Return the (X, Y) coordinate for the center point of the cell that contains the specified text.  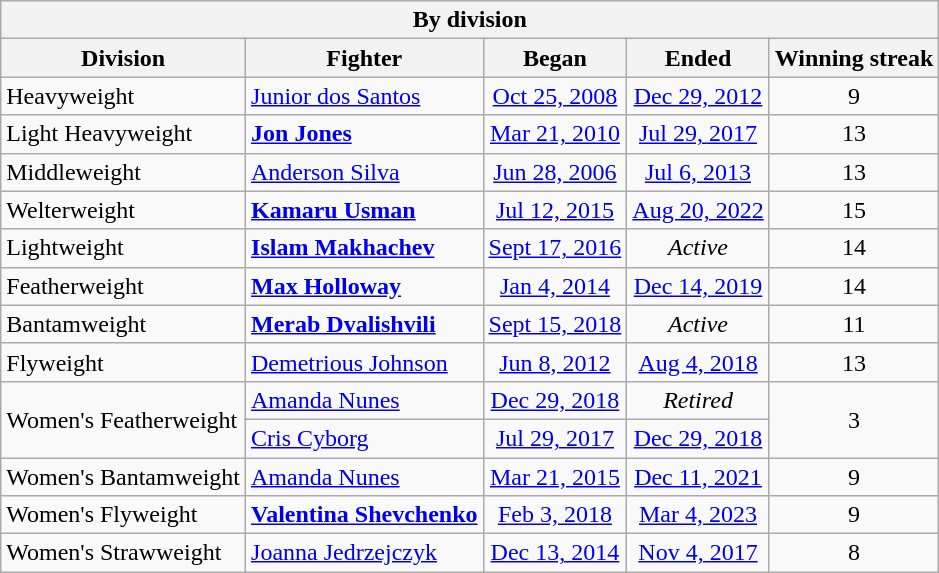
Nov 4, 2017 (698, 553)
Jun 28, 2006 (555, 172)
Heavyweight (124, 96)
Max Holloway (365, 286)
Retired (698, 400)
11 (854, 324)
Mar 21, 2010 (555, 134)
Jul 12, 2015 (555, 210)
Aug 20, 2022 (698, 210)
Demetrious Johnson (365, 362)
Sept 17, 2016 (555, 248)
Valentina Shevchenko (365, 515)
Women's Strawweight (124, 553)
Fighter (365, 58)
Jon Jones (365, 134)
Mar 4, 2023 (698, 515)
Oct 25, 2008 (555, 96)
Jul 6, 2013 (698, 172)
Jun 8, 2012 (555, 362)
Began (555, 58)
Women's Featherweight (124, 419)
Ended (698, 58)
Winning streak (854, 58)
Sept 15, 2018 (555, 324)
Feb 3, 2018 (555, 515)
By division (470, 20)
Islam Makhachev (365, 248)
Dec 13, 2014 (555, 553)
Women's Flyweight (124, 515)
Women's Bantamweight (124, 477)
Dec 11, 2021 (698, 477)
Kamaru Usman (365, 210)
Jan 4, 2014 (555, 286)
Featherweight (124, 286)
Light Heavyweight (124, 134)
Middleweight (124, 172)
Lightweight (124, 248)
Division (124, 58)
8 (854, 553)
3 (854, 419)
Mar 21, 2015 (555, 477)
Welterweight (124, 210)
Junior dos Santos (365, 96)
Anderson Silva (365, 172)
Aug 4, 2018 (698, 362)
Joanna Jedrzejczyk (365, 553)
Cris Cyborg (365, 438)
Flyweight (124, 362)
Bantamweight (124, 324)
15 (854, 210)
Dec 14, 2019 (698, 286)
Dec 29, 2012 (698, 96)
Merab Dvalishvili (365, 324)
